Locate the cell with the specified text and output its (x, y) center coordinate. 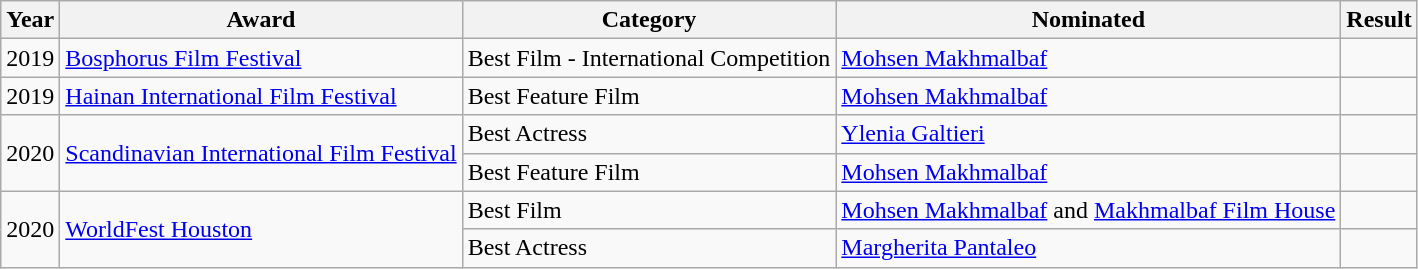
Ylenia Galtieri (1088, 134)
Category (649, 20)
Year (30, 20)
Best Film - International Competition (649, 58)
Nominated (1088, 20)
Bosphorus Film Festival (261, 58)
Margherita Pantaleo (1088, 248)
Result (1379, 20)
Scandinavian International Film Festival (261, 153)
Best Film (649, 210)
Hainan International Film Festival (261, 96)
WorldFest Houston (261, 229)
Mohsen Makhmalbaf and Makhmalbaf Film House (1088, 210)
Award (261, 20)
